Return [X, Y] of the center of cell containing provided text 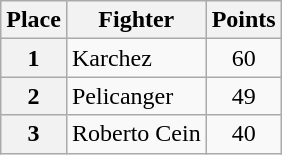
Points [244, 20]
Pelicanger [136, 96]
1 [34, 58]
2 [34, 96]
Fighter [136, 20]
Roberto Cein [136, 134]
3 [34, 134]
Karchez [136, 58]
60 [244, 58]
Place [34, 20]
40 [244, 134]
49 [244, 96]
